Find where the given text appears and provide that cell's center as (X, Y) coordinate. 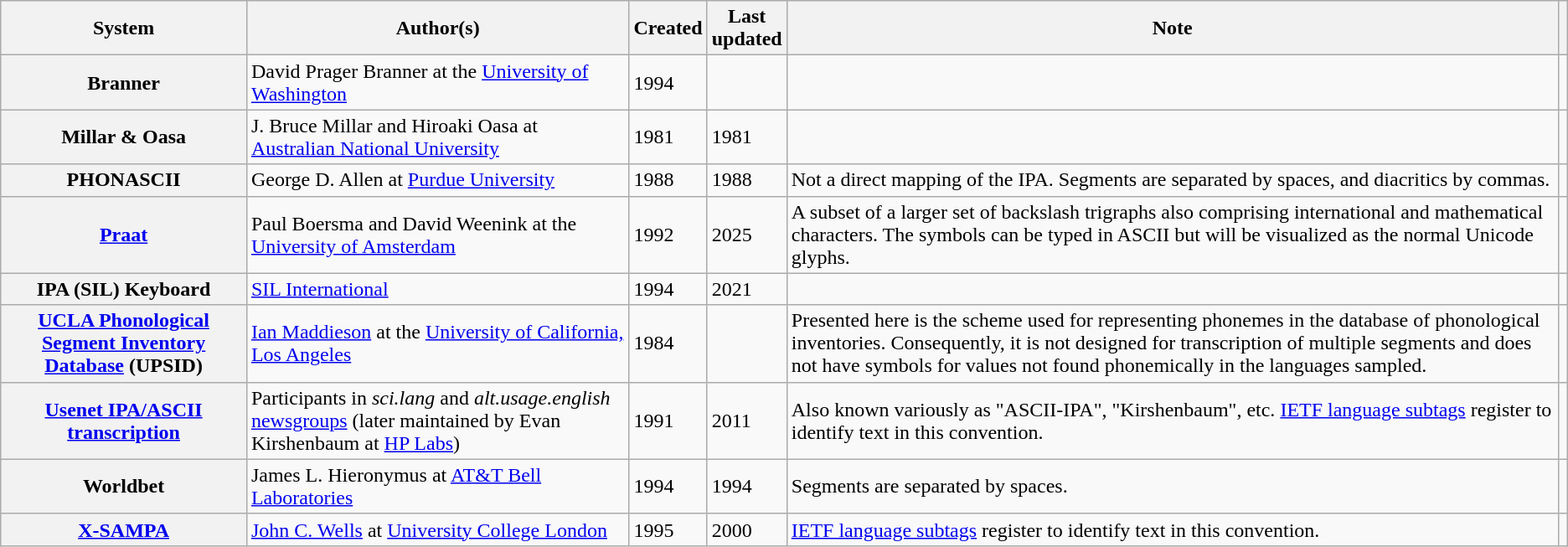
Praat (124, 235)
Usenet IPA/ASCII transcription (124, 421)
System (124, 28)
2021 (747, 289)
PHONASCII (124, 180)
John C. Wells at University College London (437, 529)
Ian Maddieson at the University of California, Los Angeles (437, 343)
Not a direct mapping of the IPA. Segments are separated by spaces, and diacritics by commas. (1173, 180)
J. Bruce Millar and Hiroaki Oasa at Australian National University (437, 137)
Millar & Oasa (124, 137)
Segments are separated by spaces. (1173, 486)
James L. Hieronymus at AT&T Bell Laboratories (437, 486)
2000 (747, 529)
David Prager Branner at the University of Washington (437, 82)
IPA (SIL) Keyboard (124, 289)
George D. Allen at Purdue University (437, 180)
Branner (124, 82)
Also known variously as "ASCII-IPA", "Kirshenbaum", etc. IETF language subtags register to identify text in this convention. (1173, 421)
Author(s) (437, 28)
1991 (668, 421)
Created (668, 28)
Paul Boersma and David Weenink at the University of Amsterdam (437, 235)
2025 (747, 235)
X-SAMPA (124, 529)
Worldbet (124, 486)
UCLA Phonological Segment Inventory Database (UPSID) (124, 343)
Note (1173, 28)
1995 (668, 529)
2011 (747, 421)
SIL International (437, 289)
IETF language subtags register to identify text in this convention. (1173, 529)
Last updated (747, 28)
1984 (668, 343)
Participants in sci.lang and alt.usage.english newsgroups (later maintained by Evan Kirshenbaum at HP Labs) (437, 421)
1992 (668, 235)
